Identify which cell holds the provided text, then report its (X, Y) central coordinate. 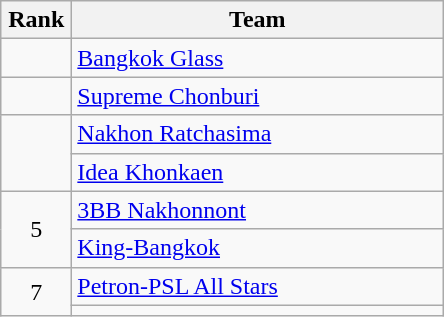
King-Bangkok (258, 248)
Nakhon Ratchasima (258, 134)
7 (36, 292)
Rank (36, 20)
Supreme Chonburi (258, 96)
Petron-PSL All Stars (258, 286)
Idea Khonkaen (258, 172)
5 (36, 229)
Team (258, 20)
Bangkok Glass (258, 58)
3BB Nakhonnont (258, 210)
